Return (X, Y) of the center of cell containing provided text 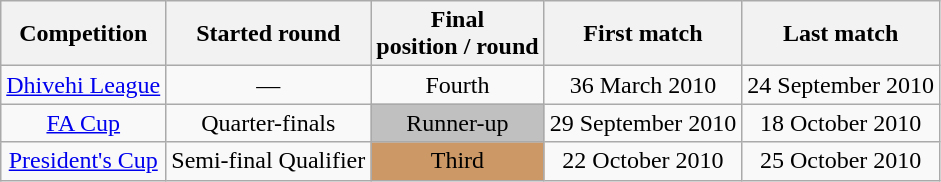
18 October 2010 (841, 123)
— (268, 85)
29 September 2010 (643, 123)
President's Cup (84, 161)
First match (643, 34)
Quarter-finals (268, 123)
24 September 2010 (841, 85)
Dhivehi League (84, 85)
Fourth (458, 85)
Finalposition / round (458, 34)
Started round (268, 34)
Semi-final Qualifier (268, 161)
Third (458, 161)
25 October 2010 (841, 161)
Runner-up (458, 123)
FA Cup (84, 123)
Last match (841, 34)
Competition (84, 34)
36 March 2010 (643, 85)
22 October 2010 (643, 161)
